Scan for the cell matching the given text and deliver its [X, Y] coordinate at center. 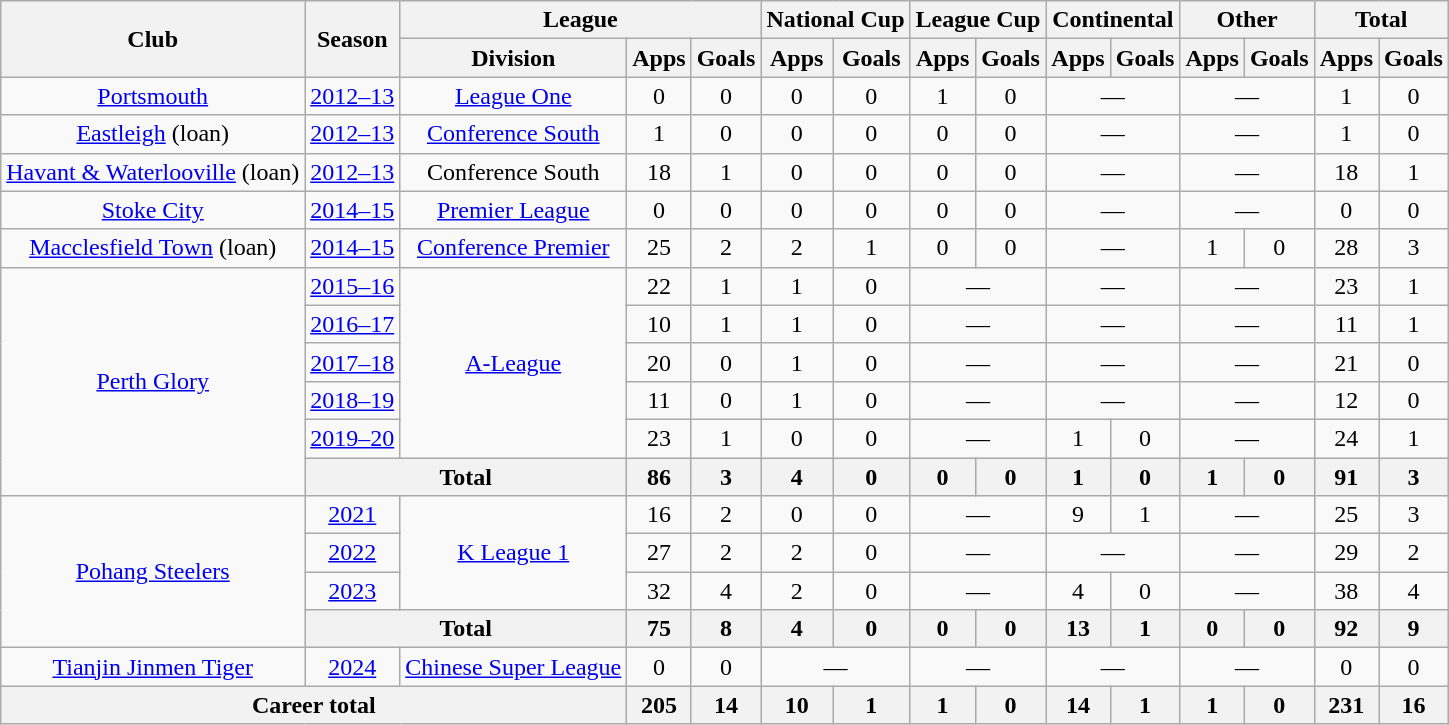
2024 [352, 667]
Division [514, 58]
Premier League [514, 210]
Stoke City [153, 210]
League Cup [978, 20]
Portsmouth [153, 96]
Macclesfield Town (loan) [153, 248]
27 [659, 553]
2022 [352, 553]
75 [659, 629]
8 [726, 629]
86 [659, 477]
Tianjin Jinmen Tiger [153, 667]
National Cup [836, 20]
2023 [352, 591]
Career total [314, 705]
32 [659, 591]
Havant & Waterlooville (loan) [153, 172]
2021 [352, 515]
Pohang Steelers [153, 572]
20 [659, 362]
Continental [1113, 20]
2015–16 [352, 286]
91 [1346, 477]
Other [1247, 20]
28 [1346, 248]
13 [1078, 629]
League [580, 20]
A-League [514, 362]
Club [153, 39]
League One [514, 96]
2016–17 [352, 324]
2019–20 [352, 438]
Season [352, 39]
2017–18 [352, 362]
Eastleigh (loan) [153, 134]
205 [659, 705]
92 [1346, 629]
231 [1346, 705]
Conference Premier [514, 248]
12 [1346, 400]
Chinese Super League [514, 667]
21 [1346, 362]
24 [1346, 438]
K League 1 [514, 553]
29 [1346, 553]
38 [1346, 591]
2018–19 [352, 400]
Perth Glory [153, 381]
22 [659, 286]
